Search for the cell housing the specified text and yield its (X, Y) center coordinate. 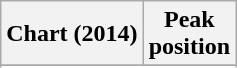
Chart (2014) (72, 34)
Peakposition (189, 34)
